Extract the (X, Y) coordinate from the center of the cell holding the provided text.  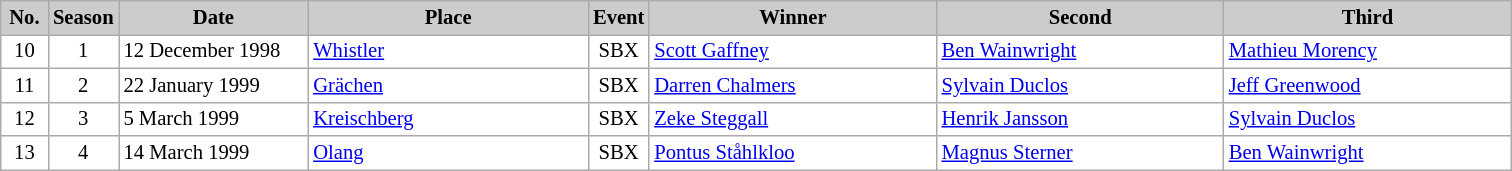
Scott Gaffney (792, 51)
12 (24, 119)
Season (83, 17)
Henrik Jansson (1080, 119)
Third (1368, 17)
Date (213, 17)
11 (24, 85)
22 January 1999 (213, 85)
12 December 1998 (213, 51)
Event (618, 17)
Winner (792, 17)
Grächen (448, 85)
Darren Chalmers (792, 85)
Second (1080, 17)
1 (83, 51)
Place (448, 17)
Olang (448, 153)
Zeke Steggall (792, 119)
13 (24, 153)
Magnus Sterner (1080, 153)
4 (83, 153)
3 (83, 119)
Mathieu Morency (1368, 51)
5 March 1999 (213, 119)
2 (83, 85)
10 (24, 51)
No. (24, 17)
Whistler (448, 51)
14 March 1999 (213, 153)
Jeff Greenwood (1368, 85)
Kreischberg (448, 119)
Pontus Ståhlkloo (792, 153)
